Return the (x, y) coordinate for the center point of the cell that contains the specified text.  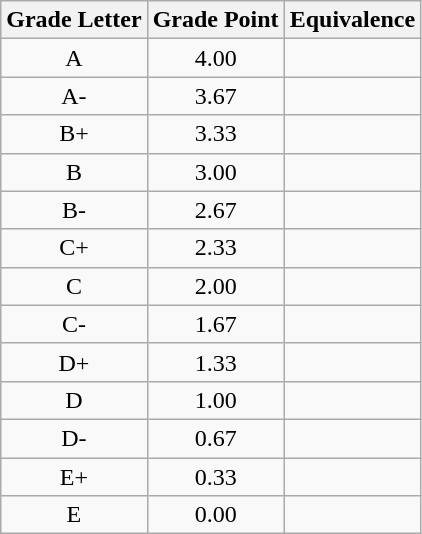
D- (74, 438)
Grade Point (216, 20)
3.33 (216, 134)
A- (74, 96)
3.67 (216, 96)
1.33 (216, 362)
0.33 (216, 477)
B (74, 172)
C+ (74, 248)
0.00 (216, 515)
E (74, 515)
3.00 (216, 172)
0.67 (216, 438)
D (74, 400)
2.33 (216, 248)
C- (74, 324)
2.00 (216, 286)
E+ (74, 477)
A (74, 58)
Grade Letter (74, 20)
Equivalence (352, 20)
D+ (74, 362)
1.00 (216, 400)
4.00 (216, 58)
C (74, 286)
B+ (74, 134)
B- (74, 210)
1.67 (216, 324)
2.67 (216, 210)
